Capture the cell that displays the provided text and extract its [x, y] central coordinate. 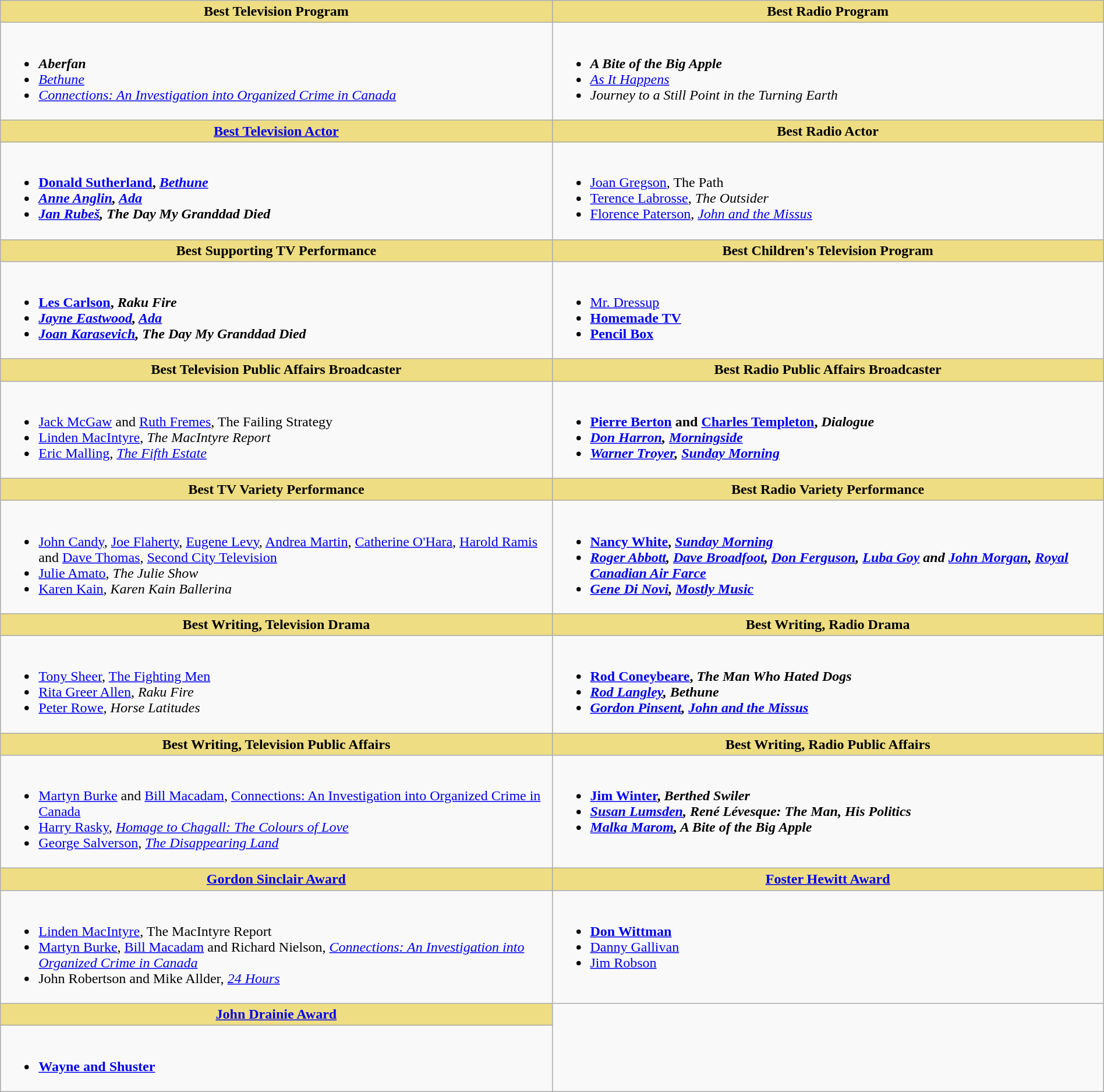
Best Supporting TV Performance [276, 250]
Jim Winter, Berthed SwilerSusan Lumsden, René Lévesque: The Man, His PoliticsMalka Marom, A Bite of the Big Apple [828, 812]
Best Radio Program [828, 12]
Nancy White, Sunday MorningRoger Abbott, Dave Broadfoot, Don Ferguson, Luba Goy and John Morgan, Royal Canadian Air FarceGene Di Novi, Mostly Music [828, 557]
John Drainie Award [276, 1015]
Jack McGaw and Ruth Fremes, The Failing StrategyLinden MacIntyre, The MacIntyre ReportEric Malling, The Fifth Estate [276, 430]
Best Writing, Television Public Affairs [276, 744]
Tony Sheer, The Fighting MenRita Greer Allen, Raku FirePeter Rowe, Horse Latitudes [276, 684]
Gordon Sinclair Award [276, 879]
Best TV Variety Performance [276, 489]
AberfanBethuneConnections: An Investigation into Organized Crime in Canada [276, 71]
Best Television Program [276, 12]
Mr. DressupHomemade TVPencil Box [828, 310]
Foster Hewitt Award [828, 879]
Best Television Actor [276, 131]
A Bite of the Big AppleAs It HappensJourney to a Still Point in the Turning Earth [828, 71]
Rod Coneybeare, The Man Who Hated DogsRod Langley, BethuneGordon Pinsent, John and the Missus [828, 684]
Best Writing, Radio Public Affairs [828, 744]
Best Writing, Radio Drama [828, 624]
Best Writing, Television Drama [276, 624]
Best Radio Public Affairs Broadcaster [828, 370]
Best Children's Television Program [828, 250]
Donald Sutherland, BethuneAnne Anglin, AdaJan Rubeš, The Day My Granddad Died [276, 191]
Best Television Public Affairs Broadcaster [276, 370]
Les Carlson, Raku FireJayne Eastwood, AdaJoan Karasevich, The Day My Granddad Died [276, 310]
Joan Gregson, The PathTerence Labrosse, The OutsiderFlorence Paterson, John and the Missus [828, 191]
Best Radio Actor [828, 131]
Wayne and Shuster [276, 1059]
Don WittmanDanny GallivanJim Robson [828, 947]
Pierre Berton and Charles Templeton, DialogueDon Harron, MorningsideWarner Troyer, Sunday Morning [828, 430]
Best Radio Variety Performance [828, 489]
